From the cell containing the given text, extract its center point as (X, Y) coordinate. 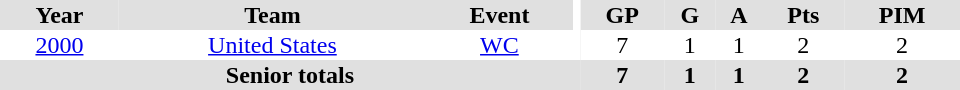
A (738, 15)
WC (500, 45)
Pts (804, 15)
Year (60, 15)
GP (622, 15)
Event (500, 15)
United States (272, 45)
2000 (60, 45)
PIM (902, 15)
G (690, 15)
Senior totals (290, 75)
Team (272, 15)
